Return the (X, Y) coordinate for the center point of the cell that contains the specified text.  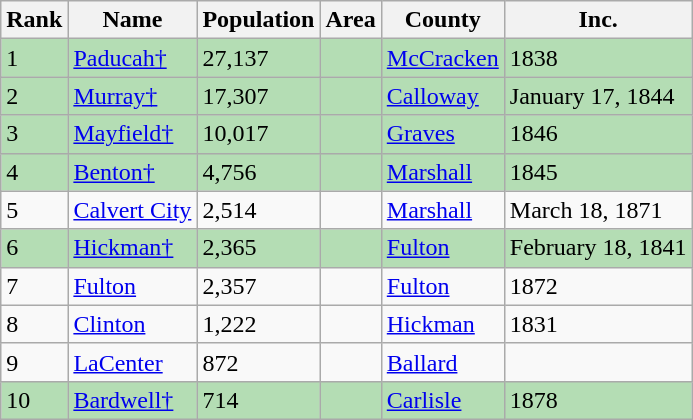
Hickman (442, 324)
9 (34, 362)
Benton† (132, 172)
McCracken (442, 58)
Bardwell† (132, 400)
LaCenter (132, 362)
Area (350, 20)
5 (34, 210)
2,365 (258, 248)
Clinton (132, 324)
February 18, 1841 (598, 248)
Population (258, 20)
872 (258, 362)
Calvert City (132, 210)
17,307 (258, 96)
10 (34, 400)
6 (34, 248)
Rank (34, 20)
27,137 (258, 58)
4,756 (258, 172)
8 (34, 324)
March 18, 1871 (598, 210)
January 17, 1844 (598, 96)
Name (132, 20)
10,017 (258, 134)
County (442, 20)
7 (34, 286)
Calloway (442, 96)
Carlisle (442, 400)
1,222 (258, 324)
1831 (598, 324)
Graves (442, 134)
Ballard (442, 362)
2,357 (258, 286)
1845 (598, 172)
3 (34, 134)
Murray† (132, 96)
2 (34, 96)
Paducah† (132, 58)
1872 (598, 286)
1878 (598, 400)
Hickman† (132, 248)
4 (34, 172)
2,514 (258, 210)
Inc. (598, 20)
Mayfield† (132, 134)
714 (258, 400)
1 (34, 58)
1838 (598, 58)
1846 (598, 134)
